Pinpoint the cell where the given text exists, returning its (x, y) midpoint coordinate. 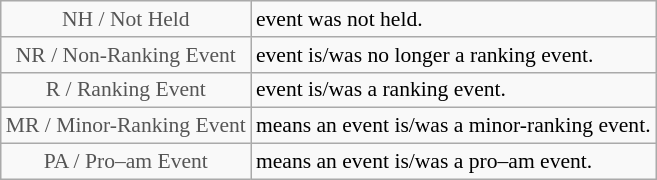
NR / Non-Ranking Event (126, 55)
event is/was a ranking event. (454, 90)
R / Ranking Event (126, 90)
event is/was no longer a ranking event. (454, 55)
PA / Pro–am Event (126, 162)
means an event is/was a minor-ranking event. (454, 126)
event was not held. (454, 19)
MR / Minor-Ranking Event (126, 126)
NH / Not Held (126, 19)
means an event is/was a pro–am event. (454, 162)
